Search for the cell housing the specified text and yield its (x, y) center coordinate. 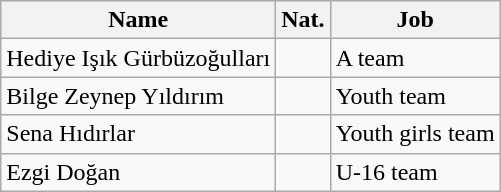
Job (415, 20)
A team (415, 58)
Bilge Zeynep Yıldırım (138, 96)
Youth team (415, 96)
Sena Hıdırlar (138, 134)
Nat. (303, 20)
Youth girls team (415, 134)
U-16 team (415, 172)
Name (138, 20)
Hediye Işık Gürbüzoğulları (138, 58)
Ezgi Doğan (138, 172)
